Determine the [x, y] coordinate at the center of the cell enclosing the given text.  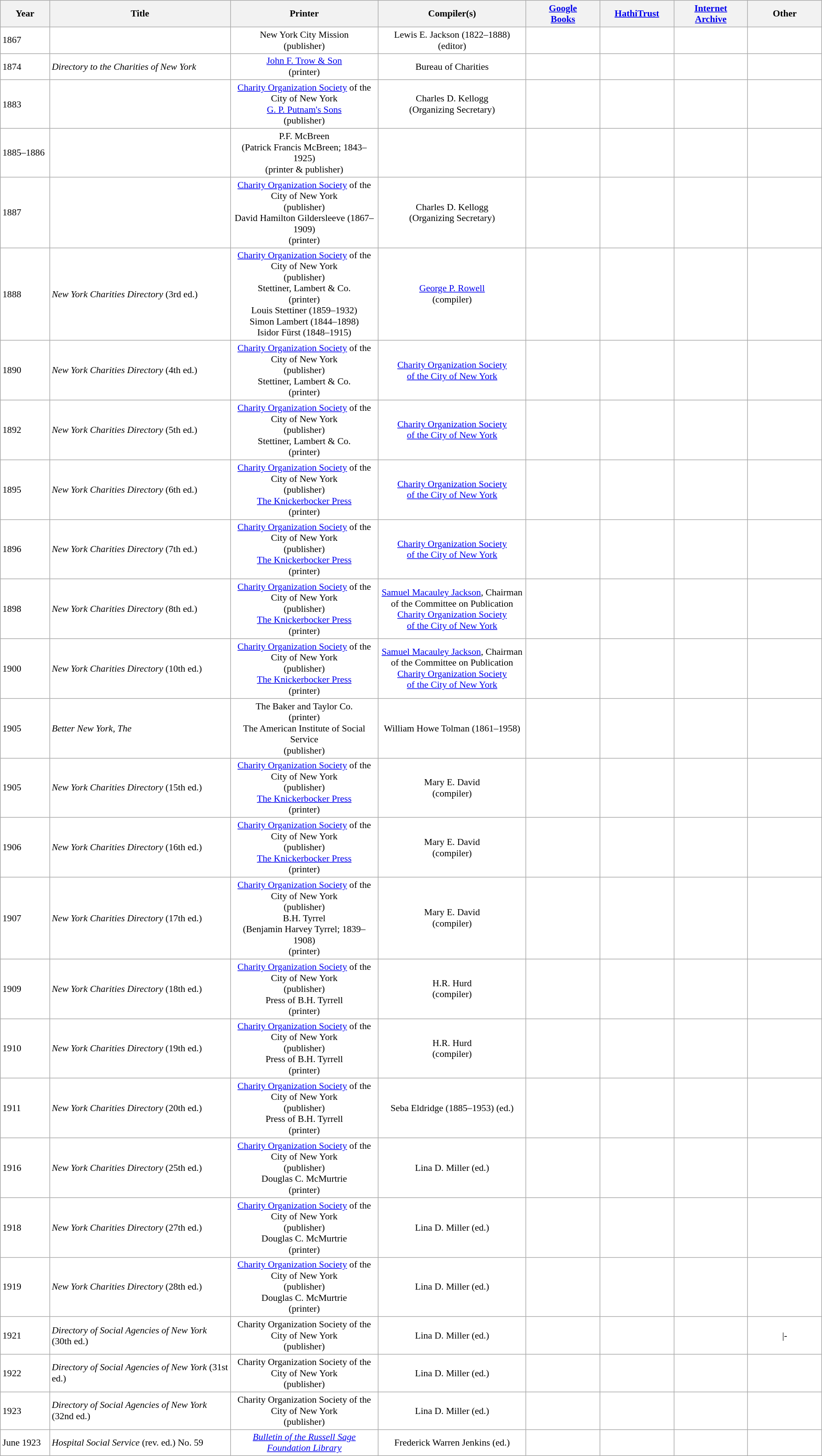
1911 [25, 1108]
Directory to the Charities of New York [140, 67]
P.F. McBreen(Patrick Francis McBreen; 1843–1925)(printer & publisher) [304, 153]
New York Charities Directory (28th ed.) [140, 1287]
New York City Mission(publisher) [304, 40]
1906 [25, 848]
1895 [25, 490]
Printer [304, 14]
Better New York, The [140, 728]
New York Charities Directory (5th ed.) [140, 430]
Compiler(s) [452, 14]
1885–1886 [25, 153]
New York Charities Directory (15th ed.) [140, 788]
Directory of Social Agencies of New York (32nd ed.) [140, 1411]
John F. Trow & Son(printer) [304, 67]
1923 [25, 1411]
Year [25, 14]
The Baker and Taylor Co.(printer)The American Institute of Social Service(publisher) [304, 728]
1892 [25, 430]
InternetArchive [711, 14]
1922 [25, 1374]
1888 [25, 294]
Hospital Social Service (rev. ed.) No. 59 [140, 1443]
1919 [25, 1287]
Seba Eldridge (1885–1953) (ed.) [452, 1108]
New York Charities Directory (6th ed.) [140, 490]
Bulletin of the Russell Sage Foundation Library [304, 1443]
1900 [25, 669]
Directory of Social Agencies of New York (30th ed.) [140, 1336]
1907 [25, 919]
New York Charities Directory (18th ed.) [140, 989]
GoogleBooks [563, 14]
Frederick Warren Jenkins (ed.) [452, 1443]
June 1923 [25, 1443]
1887 [25, 212]
Other [785, 14]
1883 [25, 104]
New York Charities Directory (7th ed.) [140, 549]
1867 [25, 40]
|- [785, 1336]
New York Charities Directory (16th ed.) [140, 848]
Lewis E. Jackson (1822–1888) (editor) [452, 40]
George P. Rowell(compiler) [452, 294]
Bureau of Charities [452, 67]
New York Charities Directory (27th ed.) [140, 1228]
New York Charities Directory (8th ed.) [140, 609]
HathiTrust [637, 14]
Directory of Social Agencies of New York (31st ed.) [140, 1374]
1909 [25, 989]
Charity Organization Society of the City of New YorkG. P. Putnam's Sons(publisher) [304, 104]
New York Charities Directory (17th ed.) [140, 919]
New York Charities Directory (4th ed.) [140, 370]
Charity Organization Society of the City of New York(publisher)David Hamilton Gildersleeve (1867–1909)(printer) [304, 212]
1896 [25, 549]
New York Charities Directory (25th ed.) [140, 1168]
1916 [25, 1168]
1890 [25, 370]
Title [140, 14]
1918 [25, 1228]
1921 [25, 1336]
New York Charities Directory (20th ed.) [140, 1108]
New York Charities Directory (10th ed.) [140, 669]
1874 [25, 67]
Charity Organization Society of the City of New York(publisher)B.H. Tyrrel(Benjamin Harvey Tyrrel; 1839–1908)(printer) [304, 919]
1910 [25, 1049]
1898 [25, 609]
William Howe Tolman (1861–1958) [452, 728]
New York Charities Directory (3rd ed.) [140, 294]
New York Charities Directory (19th ed.) [140, 1049]
